Search for the cell housing the specified text and yield its [X, Y] center coordinate. 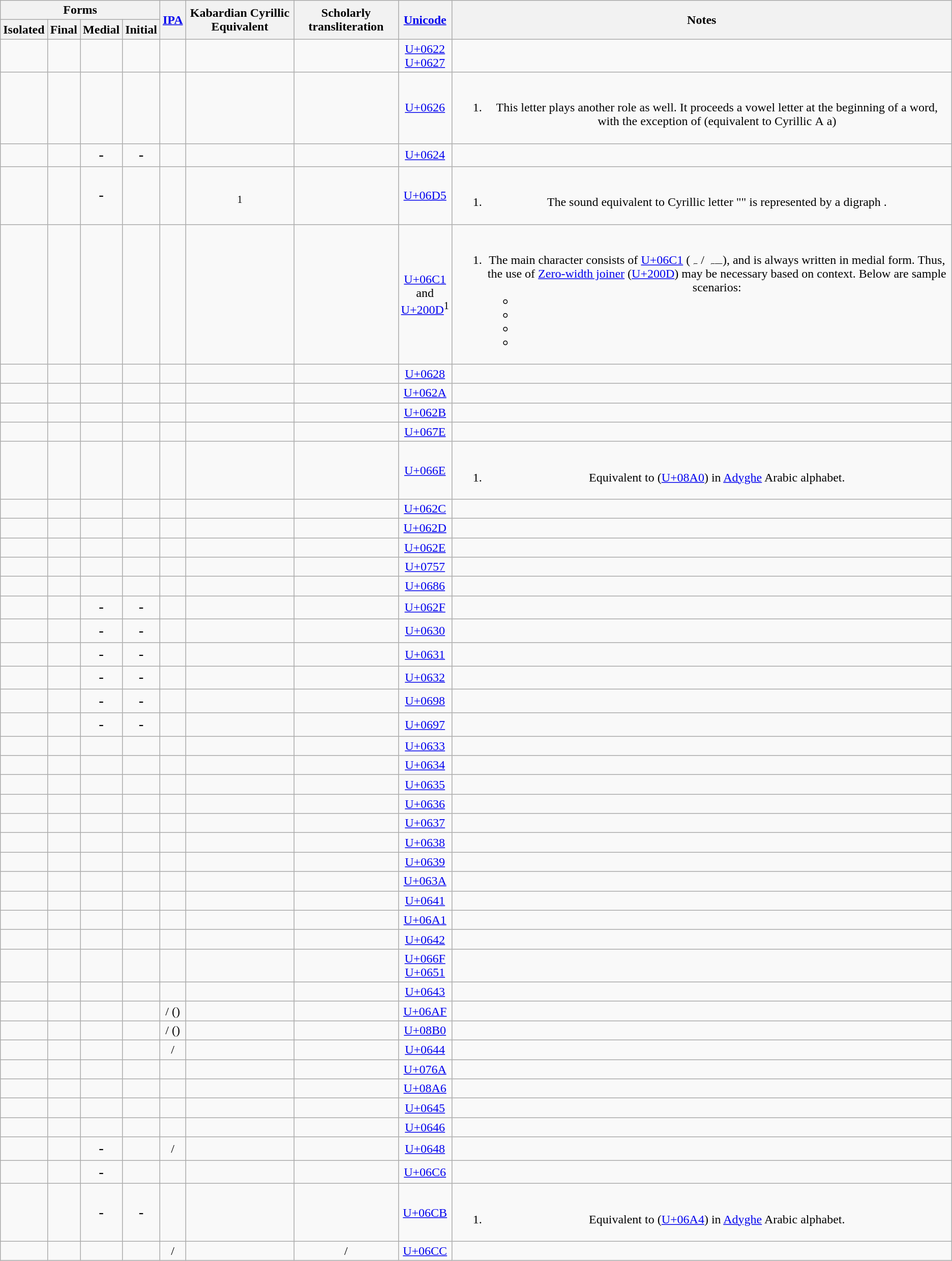
U+063A [425, 881]
U+066F U+0651 [425, 965]
U+06C1andU+200D1 [425, 294]
U+0628 [425, 374]
U+0637 [425, 823]
Forms [80, 10]
U+06A1 [425, 920]
U+0632 [425, 678]
U+0641 [425, 900]
U+0645 [425, 1108]
Final [64, 29]
1 [240, 195]
U+08A6 [425, 1089]
Kabardian Cyrillic Equivalent [240, 20]
U+0624 [425, 155]
U+08B0 [425, 1031]
U+06D5 [425, 195]
U+062C [425, 508]
U+0626 [425, 108]
This letter plays another role as well. It proceeds a vowel letter at the beginning of a word, with the exception of (equivalent to Cyrillic А а) [702, 108]
IPA [173, 20]
U+076A [425, 1069]
U+062B [425, 412]
Unicode [425, 20]
U+0648 [425, 1149]
U+0697 [425, 725]
U+0642 [425, 939]
U+0698 [425, 701]
U+062D [425, 528]
U+0622U+0627 [425, 56]
Notes [702, 20]
Medial [102, 29]
Scholarly transliteration [346, 20]
U+0631 [425, 654]
U+0643 [425, 992]
U+06CC [425, 1251]
U+06CB [425, 1212]
U+0644 [425, 1050]
U+0635 [425, 785]
Isolated [24, 29]
U+0638 [425, 843]
Equivalent to (U+08A0) in Adyghe Arabic alphabet. [702, 470]
U+0686 [425, 586]
U+062A [425, 393]
U+06C6 [425, 1172]
U+0630 [425, 631]
U+0636 [425, 804]
Initial [141, 29]
The sound equivalent to Cyrillic letter "" is represented by a digraph . [702, 195]
Equivalent to (U+06A4) in Adyghe Arabic alphabet. [702, 1212]
U+0757 [425, 567]
U+067E [425, 432]
U+062F [425, 608]
U+062E [425, 548]
U+0634 [425, 765]
U+0633 [425, 746]
U+06AF [425, 1011]
U+0639 [425, 862]
U+066E [425, 470]
U+0646 [425, 1127]
